Locate the cell with the specified text and output its [X, Y] center coordinate. 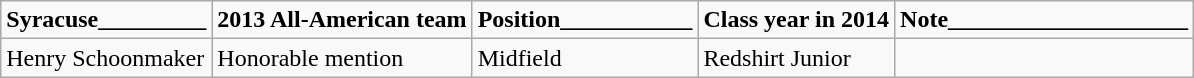
Position___________ [585, 20]
Midfield [585, 58]
Redshirt Junior [796, 58]
Class year in 2014 [796, 20]
Honorable mention [342, 58]
Henry Schoonmaker [106, 58]
2013 All-American team [342, 20]
Syracuse_________ [106, 20]
Note____________________ [1044, 20]
